Capture the cell that displays the provided text and extract its [x, y] central coordinate. 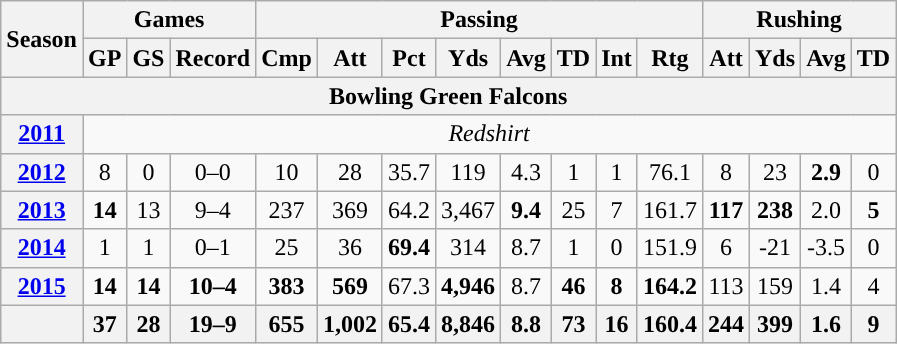
369 [350, 210]
159 [776, 286]
37 [104, 324]
Record [213, 58]
244 [726, 324]
160.4 [670, 324]
76.1 [670, 172]
0–1 [213, 248]
4.3 [526, 172]
8.8 [526, 324]
2.0 [826, 210]
117 [726, 210]
1.6 [826, 324]
69.4 [408, 248]
0–0 [213, 172]
2011 [42, 134]
8,846 [468, 324]
383 [287, 286]
Int [617, 58]
GS [148, 58]
1,002 [350, 324]
4 [873, 286]
9 [873, 324]
73 [573, 324]
2014 [42, 248]
119 [468, 172]
1.4 [826, 286]
Passing [480, 20]
238 [776, 210]
9–4 [213, 210]
GP [104, 58]
237 [287, 210]
6 [726, 248]
13 [148, 210]
65.4 [408, 324]
Rtg [670, 58]
16 [617, 324]
36 [350, 248]
161.7 [670, 210]
Cmp [287, 58]
Bowling Green Falcons [448, 96]
Redshirt [488, 134]
151.9 [670, 248]
23 [776, 172]
Season [42, 39]
46 [573, 286]
314 [468, 248]
19–9 [213, 324]
-3.5 [826, 248]
67.3 [408, 286]
10 [287, 172]
9.4 [526, 210]
655 [287, 324]
Games [168, 20]
10–4 [213, 286]
2013 [42, 210]
164.2 [670, 286]
3,467 [468, 210]
64.2 [408, 210]
Pct [408, 58]
Rushing [798, 20]
2012 [42, 172]
35.7 [408, 172]
4,946 [468, 286]
2015 [42, 286]
-21 [776, 248]
2.9 [826, 172]
399 [776, 324]
7 [617, 210]
113 [726, 286]
569 [350, 286]
5 [873, 210]
